Return (X, Y) of the center of cell containing provided text 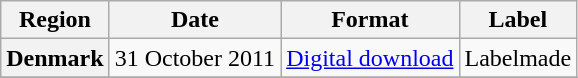
31 October 2011 (194, 58)
Digital download (370, 58)
Region (55, 20)
Format (370, 20)
Label (518, 20)
Labelmade (518, 58)
Date (194, 20)
Denmark (55, 58)
